Locate the cell with the specified text and output its [X, Y] center coordinate. 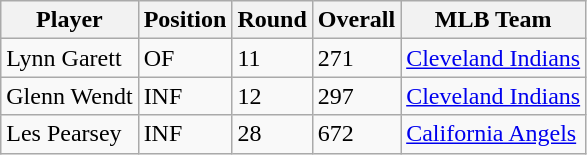
MLB Team [494, 20]
Position [185, 20]
Lynn Garett [70, 58]
297 [356, 96]
Player [70, 20]
271 [356, 58]
11 [272, 58]
Overall [356, 20]
Glenn Wendt [70, 96]
OF [185, 58]
672 [356, 134]
California Angels [494, 134]
12 [272, 96]
28 [272, 134]
Les Pearsey [70, 134]
Round [272, 20]
